Pinpoint the cell where the given text exists, returning its [x, y] midpoint coordinate. 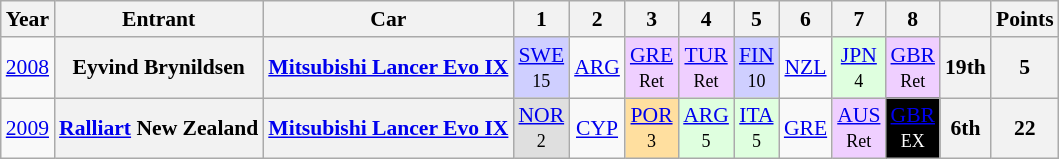
8 [912, 19]
GBREX [912, 128]
CYP [597, 128]
2009 [28, 128]
Points [1025, 19]
FIN10 [756, 68]
TURRet [706, 68]
Eyvind Brynildsen [158, 68]
NZL [806, 68]
JPN4 [858, 68]
SWE15 [541, 68]
POR3 [652, 128]
3 [652, 19]
GRERet [652, 68]
Car [388, 19]
19th [966, 68]
Year [28, 19]
2008 [28, 68]
NOR2 [541, 128]
4 [706, 19]
GRE [806, 128]
2 [597, 19]
ARG5 [706, 128]
22 [1025, 128]
AUSRet [858, 128]
ITA5 [756, 128]
1 [541, 19]
7 [858, 19]
Entrant [158, 19]
GBRRet [912, 68]
6 [806, 19]
Ralliart New Zealand [158, 128]
ARG [597, 68]
6th [966, 128]
